Extract the (X, Y) coordinate from the center of the cell holding the provided text.  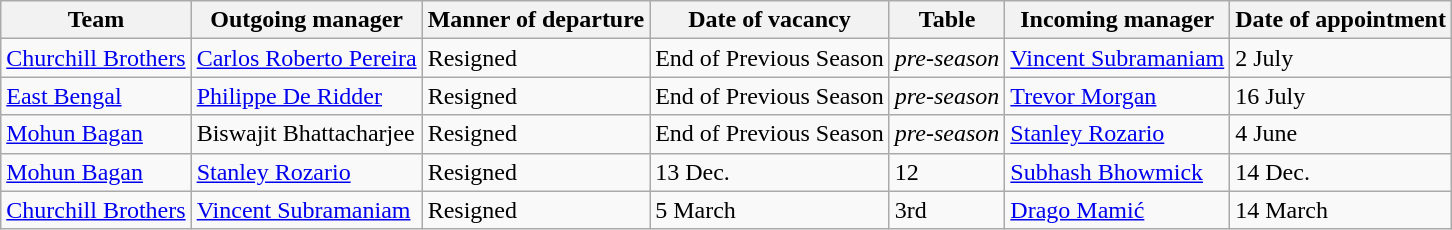
Subhash Bhowmick (1118, 172)
13 Dec. (770, 172)
Incoming manager (1118, 20)
Outgoing manager (306, 20)
3rd (947, 210)
Date of vacancy (770, 20)
Drago Mamić (1118, 210)
14 Dec. (1341, 172)
Biswajit Bhattacharjee (306, 134)
Trevor Morgan (1118, 96)
Manner of departure (536, 20)
Carlos Roberto Pereira (306, 58)
5 March (770, 210)
Date of appointment (1341, 20)
14 March (1341, 210)
12 (947, 172)
Team (96, 20)
4 June (1341, 134)
2 July (1341, 58)
East Bengal (96, 96)
Table (947, 20)
Philippe De Ridder (306, 96)
16 July (1341, 96)
